Output the (X, Y) coordinate of the center of the cell containing the given text.  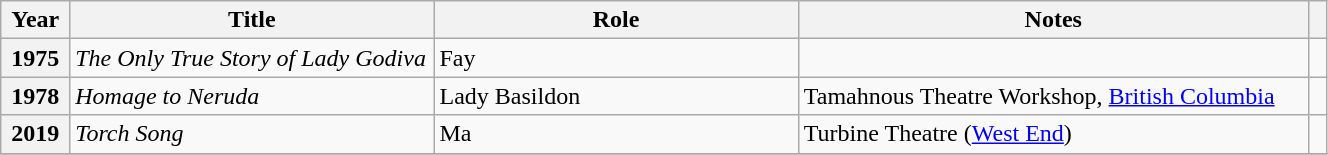
The Only True Story of Lady Godiva (252, 58)
Title (252, 20)
Notes (1053, 20)
Lady Basildon (616, 96)
Ma (616, 134)
Torch Song (252, 134)
Fay (616, 58)
1975 (36, 58)
2019 (36, 134)
Tamahnous Theatre Workshop, British Columbia (1053, 96)
Turbine Theatre (West End) (1053, 134)
Role (616, 20)
1978 (36, 96)
Homage to Neruda (252, 96)
Year (36, 20)
